Pinpoint the cell where the given text exists, returning its [X, Y] midpoint coordinate. 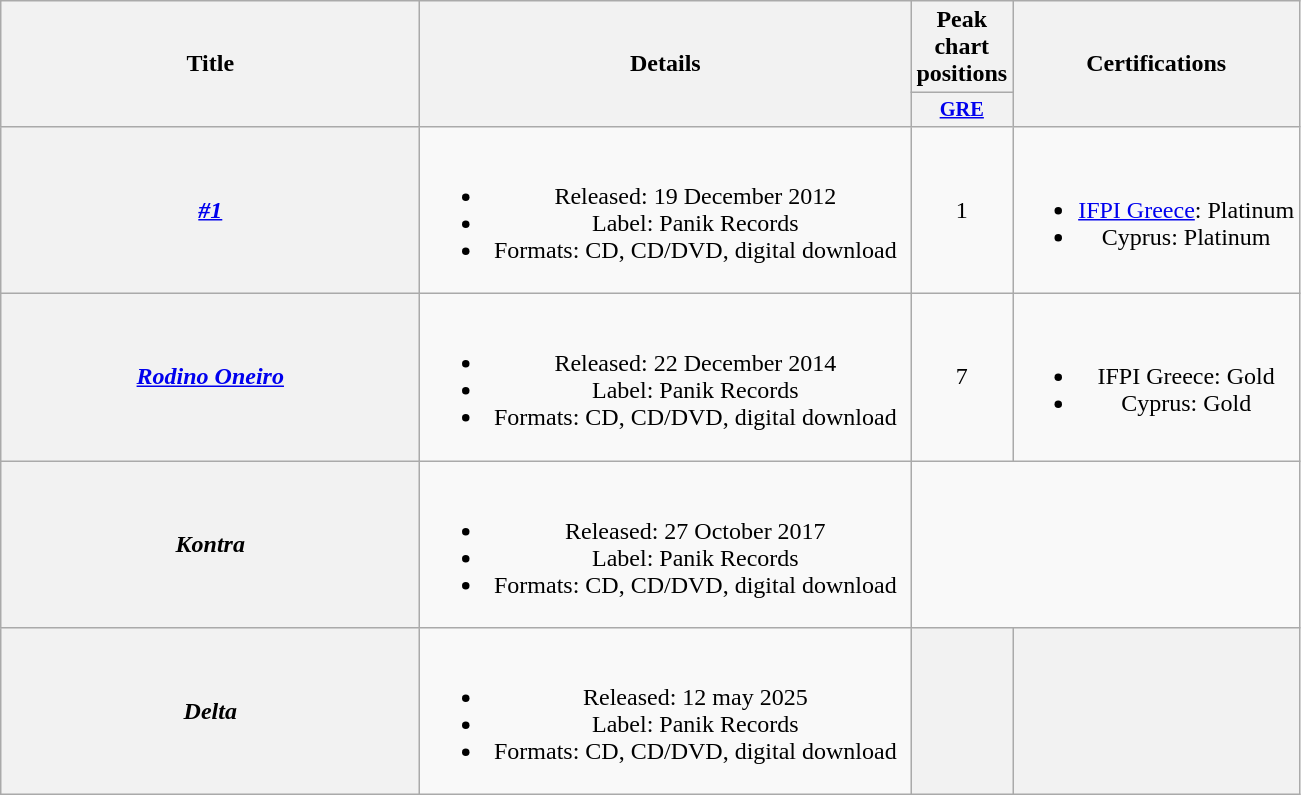
GRE [962, 110]
Released: 22 December 2014Label: Panik RecordsFormats: CD, CD/DVD, digital download [666, 378]
Released: 12 may 2025Label: Panik RecordsFormats: CD, CD/DVD, digital download [666, 712]
1 [962, 210]
Details [666, 64]
Kontra [210, 544]
Rodino Oneiro [210, 378]
Delta [210, 712]
Released: 27 October 2017Label: Panik RecordsFormats: CD, CD/DVD, digital download [666, 544]
#1 [210, 210]
7 [962, 378]
IFPI Greece: GoldCyprus: Gold [1156, 378]
Certifications [1156, 64]
Title [210, 64]
Peak chart positions [962, 47]
Released: 19 December 2012Label: Panik RecordsFormats: CD, CD/DVD, digital download [666, 210]
IFPI Greece: PlatinumCyprus: Platinum [1156, 210]
